Scan for the cell matching the given text and deliver its (x, y) coordinate at center. 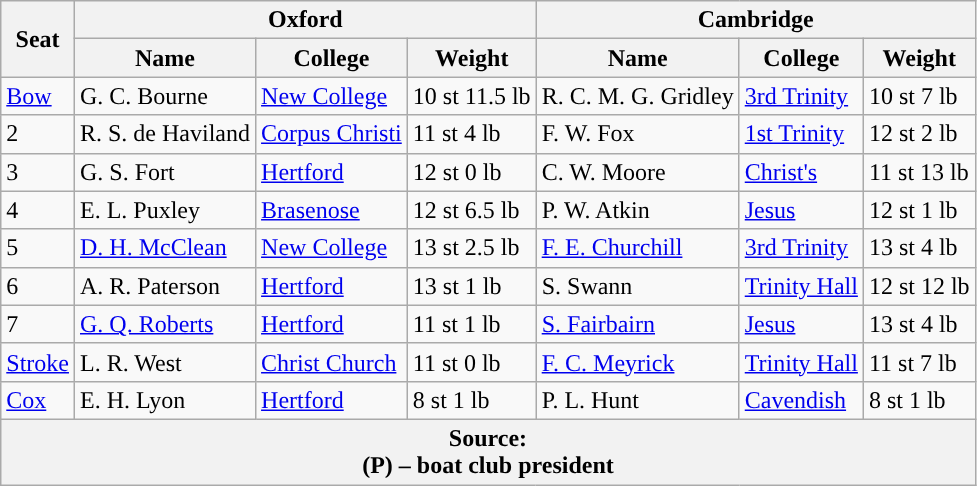
Corpus Christi (332, 134)
Brasenose (332, 210)
R. C. M. G. Gridley (638, 96)
L. R. West (164, 362)
13 st 1 lb (472, 286)
R. S. de Haviland (164, 134)
G. S. Fort (164, 172)
10 st 11.5 lb (472, 96)
3 (38, 172)
1st Trinity (801, 134)
12 st 1 lb (919, 210)
5 (38, 248)
11 st 7 lb (919, 362)
Christ's (801, 172)
P. W. Atkin (638, 210)
S. Fairbairn (638, 324)
7 (38, 324)
12 st 0 lb (472, 172)
13 st 2.5 lb (472, 248)
P. L. Hunt (638, 400)
6 (38, 286)
Bow (38, 96)
10 st 7 lb (919, 96)
12 st 6.5 lb (472, 210)
11 st 0 lb (472, 362)
D. H. McClean (164, 248)
C. W. Moore (638, 172)
F. C. Meyrick (638, 362)
11 st 1 lb (472, 324)
Source:(P) – boat club president (488, 452)
12 st 2 lb (919, 134)
Stroke (38, 362)
E. L. Puxley (164, 210)
11 st 4 lb (472, 134)
E. H. Lyon (164, 400)
2 (38, 134)
Cavendish (801, 400)
Oxford (305, 20)
12 st 12 lb (919, 286)
4 (38, 210)
F. W. Fox (638, 134)
11 st 13 lb (919, 172)
S. Swann (638, 286)
Seat (38, 39)
A. R. Paterson (164, 286)
G. C. Bourne (164, 96)
Cambridge (756, 20)
Cox (38, 400)
F. E. Churchill (638, 248)
Christ Church (332, 362)
G. Q. Roberts (164, 324)
